Return (x, y) of the center of cell containing provided text 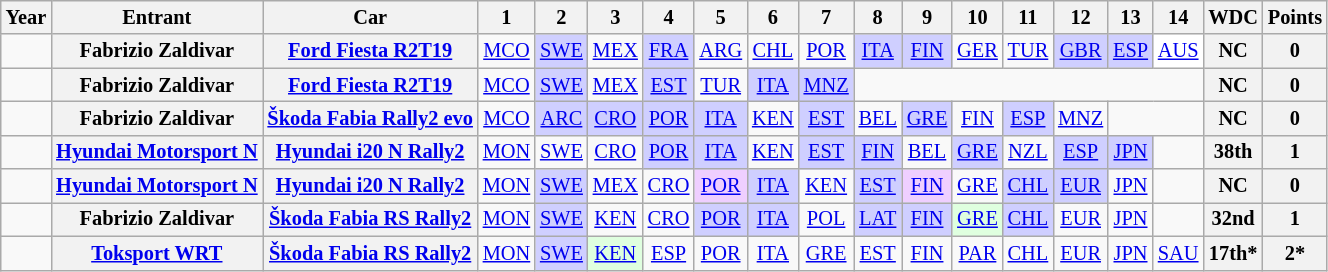
3 (616, 17)
GER (977, 51)
32nd (1233, 219)
Entrant (156, 17)
11 (1028, 17)
POL (826, 219)
13 (1130, 17)
Toksport WRT (156, 253)
4 (669, 17)
WDC (1233, 17)
Year (26, 17)
Škoda Fabia Rally2 evo (370, 118)
Car (370, 17)
10 (977, 17)
AUS (1178, 51)
LAT (878, 219)
6 (773, 17)
8 (878, 17)
14 (1178, 17)
9 (927, 17)
SAU (1178, 253)
2* (1295, 253)
ARC (562, 118)
38th (1233, 152)
2 (562, 17)
7 (826, 17)
FRA (669, 51)
Points (1295, 17)
ARG (720, 51)
GBR (1080, 51)
12 (1080, 17)
17th* (1233, 253)
5 (720, 17)
PAR (977, 253)
NZL (1028, 152)
